Provide the [X, Y] coordinate of the cell's center where the given text is located.  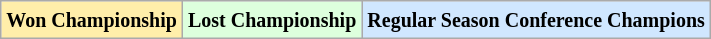
Regular Season Conference Champions [536, 20]
Won Championship [92, 20]
Lost Championship [272, 20]
